For the text-containing cell, return its midpoint in (X, Y) coordinate format. 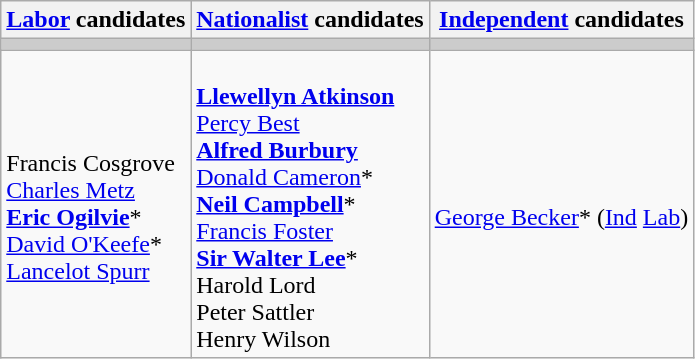
George Becker* (Ind Lab) (562, 204)
Independent candidates (562, 20)
Nationalist candidates (310, 20)
Llewellyn Atkinson Percy Best Alfred Burbury Donald Cameron* Neil Campbell* Francis Foster Sir Walter Lee* Harold Lord Peter Sattler Henry Wilson (310, 204)
Labor candidates (96, 20)
Francis Cosgrove Charles Metz Eric Ogilvie* David O'Keefe* Lancelot Spurr (96, 204)
